Locate the cell with the specified text and output its (X, Y) center coordinate. 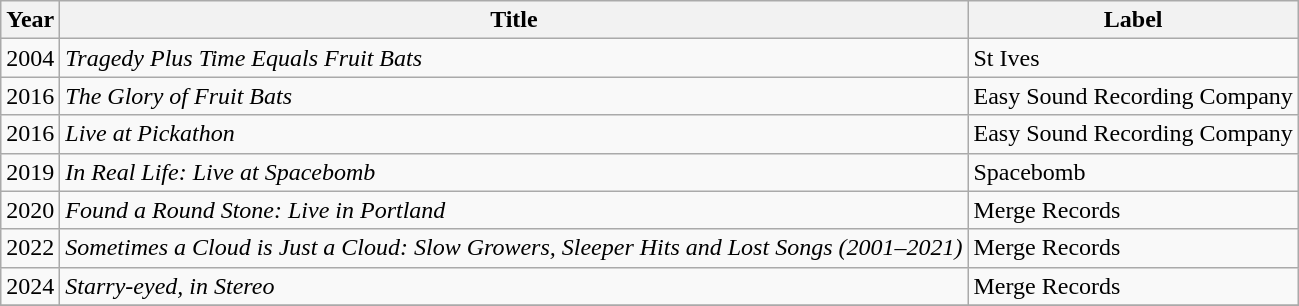
Sometimes a Cloud is Just a Cloud: Slow Growers, Sleeper Hits and Lost Songs (2001–2021) (514, 248)
2024 (30, 286)
Found a Round Stone: Live in Portland (514, 210)
2019 (30, 172)
2022 (30, 248)
2020 (30, 210)
2004 (30, 58)
Year (30, 20)
Spacebomb (1133, 172)
St Ives (1133, 58)
The Glory of Fruit Bats (514, 96)
In Real Life: Live at Spacebomb (514, 172)
Tragedy Plus Time Equals Fruit Bats (514, 58)
Title (514, 20)
Live at Pickathon (514, 134)
Label (1133, 20)
Starry-eyed, in Stereo (514, 286)
